Find where the given text appears and provide that cell's center as [X, Y] coordinate. 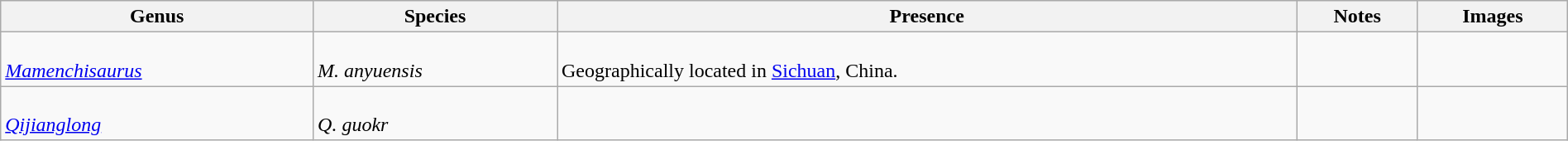
Mamenchisaurus [157, 60]
M. anyuensis [435, 60]
Genus [157, 17]
Q. guokr [435, 113]
Images [1492, 17]
Presence [927, 17]
Geographically located in Sichuan, China. [927, 60]
Species [435, 17]
Notes [1357, 17]
Qijianglong [157, 113]
